From the cell containing the given text, extract its center point as [X, Y] coordinate. 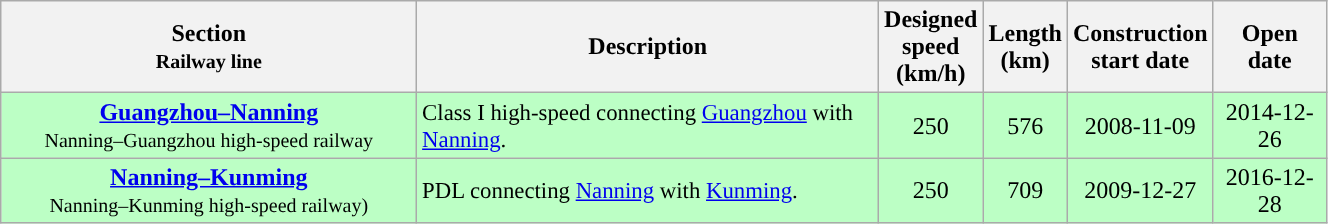
Nanning–Kunming Nanning–Kunming high-speed railway) [209, 190]
Open date [1270, 47]
2016-12-28 [1270, 190]
2014-12-26 [1270, 126]
Designed speed (km/h) [931, 47]
Description [648, 47]
2008-11-09 [1140, 126]
709 [1025, 190]
576 [1025, 126]
Length (km) [1025, 47]
Guangzhou–Nanning Nanning–Guangzhou high-speed railway [209, 126]
Construction start date [1140, 47]
PDL connecting Nanning with Kunming. [648, 190]
2009-12-27 [1140, 190]
Section Railway line [209, 47]
Class I high-speed connecting Guangzhou with Nanning. [648, 126]
